Scan for the cell matching the given text and deliver its [X, Y] coordinate at center. 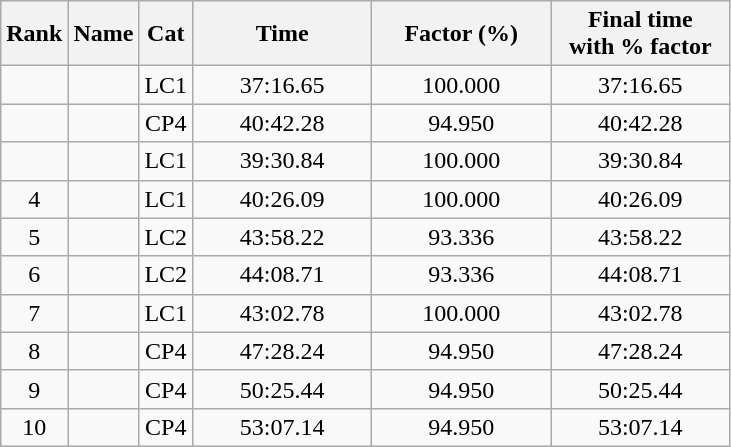
8 [34, 351]
4 [34, 199]
Factor (%) [462, 34]
Rank [34, 34]
9 [34, 389]
7 [34, 313]
Time [282, 34]
Cat [166, 34]
6 [34, 275]
10 [34, 427]
5 [34, 237]
Name [104, 34]
Final timewith % factor [640, 34]
